Search for the cell housing the specified text and yield its (x, y) center coordinate. 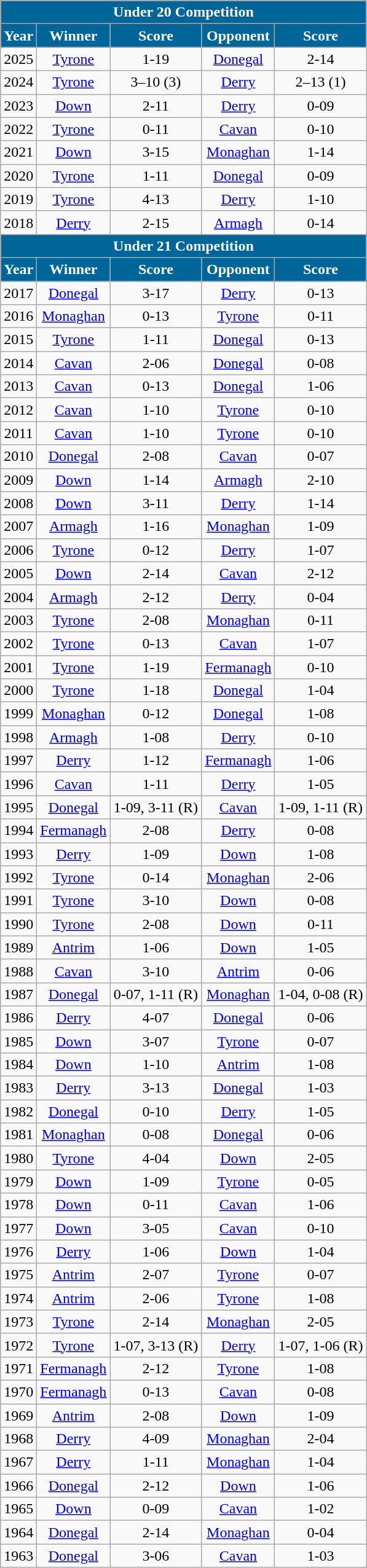
1-09, 3-11 (R) (156, 807)
2018 (18, 222)
1973 (18, 1322)
1992 (18, 877)
1995 (18, 807)
2-04 (321, 1439)
3–10 (3) (156, 82)
2019 (18, 199)
0-05 (321, 1182)
3-07 (156, 1041)
1981 (18, 1135)
3-17 (156, 293)
1976 (18, 1252)
1-04, 0-08 (R) (321, 994)
1974 (18, 1298)
2005 (18, 573)
1967 (18, 1462)
2025 (18, 59)
1-07, 3-13 (R) (156, 1345)
1-12 (156, 761)
1-18 (156, 691)
2013 (18, 386)
1-16 (156, 527)
1991 (18, 901)
2023 (18, 106)
2004 (18, 597)
1-09, 1-11 (R) (321, 807)
2009 (18, 480)
2022 (18, 129)
1980 (18, 1158)
1964 (18, 1532)
Under 20 Competition (183, 12)
1984 (18, 1065)
1987 (18, 994)
1968 (18, 1439)
1994 (18, 831)
2020 (18, 176)
1999 (18, 714)
4-07 (156, 1017)
1969 (18, 1415)
2–13 (1) (321, 82)
1989 (18, 947)
1978 (18, 1205)
1993 (18, 854)
Under 21 Competition (183, 246)
1970 (18, 1392)
2-10 (321, 480)
1979 (18, 1182)
2-15 (156, 222)
2001 (18, 667)
2008 (18, 503)
4-13 (156, 199)
1963 (18, 1556)
1982 (18, 1111)
4-09 (156, 1439)
1998 (18, 737)
1985 (18, 1041)
2021 (18, 152)
3-15 (156, 152)
0-07, 1-11 (R) (156, 994)
3-05 (156, 1228)
2015 (18, 340)
1983 (18, 1088)
1965 (18, 1509)
1972 (18, 1345)
4-04 (156, 1158)
2000 (18, 691)
1986 (18, 1017)
1997 (18, 761)
2007 (18, 527)
1-02 (321, 1509)
2010 (18, 457)
1996 (18, 784)
2012 (18, 410)
2011 (18, 433)
1971 (18, 1368)
2014 (18, 363)
3-06 (156, 1556)
2016 (18, 316)
2003 (18, 620)
1977 (18, 1228)
2-11 (156, 106)
3-11 (156, 503)
2-07 (156, 1275)
2024 (18, 82)
3-13 (156, 1088)
2017 (18, 293)
1-07, 1-06 (R) (321, 1345)
2002 (18, 643)
1975 (18, 1275)
1988 (18, 971)
2006 (18, 550)
1966 (18, 1486)
1990 (18, 924)
